Return the [x, y] coordinate for the center point of the cell that contains the specified text.  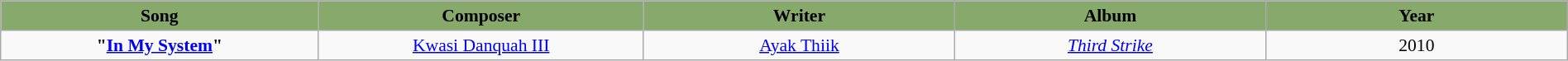
"In My System" [160, 45]
Composer [481, 16]
Song [160, 16]
Writer [799, 16]
2010 [1416, 45]
Year [1416, 16]
Kwasi Danquah III [481, 45]
Album [1110, 16]
Third Strike [1110, 45]
Ayak Thiik [799, 45]
